Detect which cell encompasses the target text, then output its [X, Y] center coordinate. 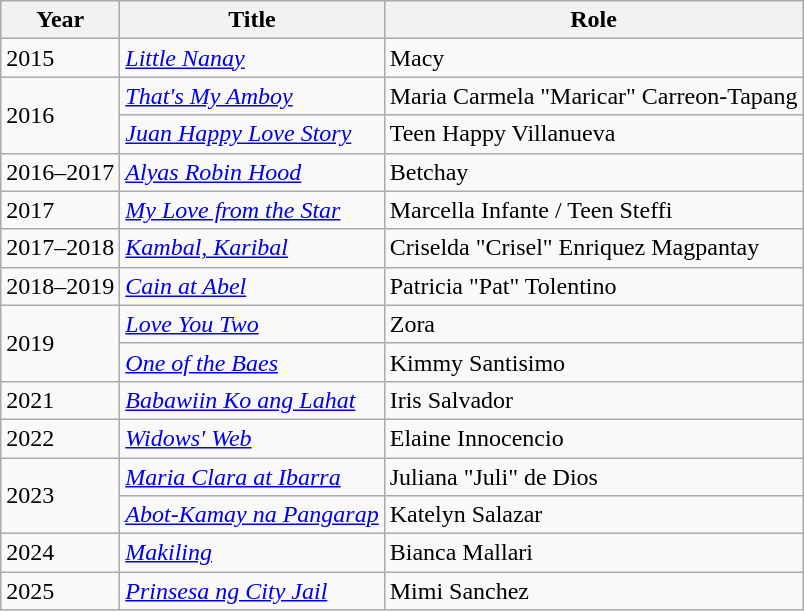
2018–2019 [60, 286]
Juan Happy Love Story [252, 134]
2024 [60, 553]
Maria Carmela "Maricar" Carreon-Tapang [594, 96]
Role [594, 20]
2019 [60, 343]
Criselda "Crisel" Enriquez Magpantay [594, 248]
2016–2017 [60, 172]
Abot-Kamay na Pangarap [252, 515]
Kimmy Santisimo [594, 362]
2025 [60, 591]
Title [252, 20]
Love You Two [252, 324]
My Love from the Star [252, 210]
Marcella Infante / Teen Steffi [594, 210]
Babawiin Ko ang Lahat [252, 400]
Cain at Abel [252, 286]
2016 [60, 115]
Teen Happy Villanueva [594, 134]
Little Nanay [252, 58]
Zora [594, 324]
Macy [594, 58]
Bianca Mallari [594, 553]
2021 [60, 400]
Patricia "Pat" Tolentino [594, 286]
2017–2018 [60, 248]
Iris Salvador [594, 400]
2015 [60, 58]
Alyas Robin Hood [252, 172]
Mimi Sanchez [594, 591]
One of the Baes [252, 362]
Juliana "Juli" de Dios [594, 477]
That's My Amboy [252, 96]
Betchay [594, 172]
Makiling [252, 553]
Kambal, Karibal [252, 248]
Prinsesa ng City Jail [252, 591]
2022 [60, 438]
Widows' Web [252, 438]
Year [60, 20]
Maria Clara at Ibarra [252, 477]
2017 [60, 210]
Elaine Innocencio [594, 438]
2023 [60, 496]
Katelyn Salazar [594, 515]
